Scan for the cell matching the given text and deliver its [X, Y] coordinate at center. 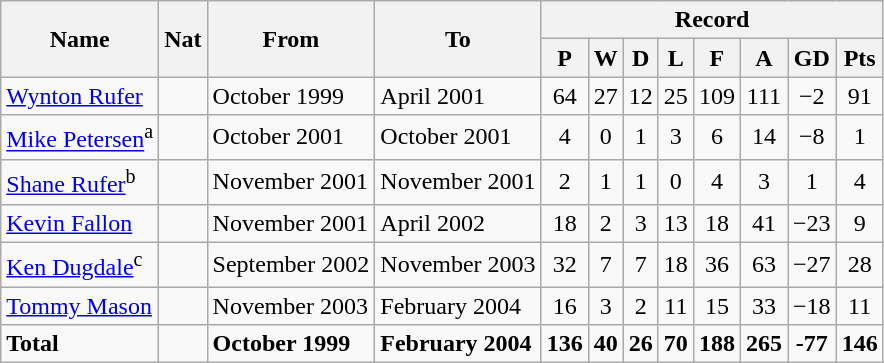
40 [606, 344]
109 [716, 96]
14 [764, 138]
6 [716, 138]
April 2001 [458, 96]
Ken Dugdalec [80, 264]
Pts [860, 58]
−23 [812, 223]
64 [564, 96]
L [676, 58]
F [716, 58]
Record [712, 20]
33 [764, 306]
91 [860, 96]
13 [676, 223]
9 [860, 223]
28 [860, 264]
W [606, 58]
15 [716, 306]
25 [676, 96]
−27 [812, 264]
16 [564, 306]
265 [764, 344]
136 [564, 344]
Wynton Rufer [80, 96]
32 [564, 264]
September 2002 [291, 264]
−8 [812, 138]
−18 [812, 306]
Nat [183, 39]
From [291, 39]
-77 [812, 344]
111 [764, 96]
27 [606, 96]
Total [80, 344]
To [458, 39]
D [640, 58]
A [764, 58]
41 [764, 223]
GD [812, 58]
63 [764, 264]
Name [80, 39]
−2 [812, 96]
188 [716, 344]
12 [640, 96]
70 [676, 344]
P [564, 58]
146 [860, 344]
Mike Petersena [80, 138]
Tommy Mason [80, 306]
26 [640, 344]
Kevin Fallon [80, 223]
36 [716, 264]
Shane Ruferb [80, 182]
April 2002 [458, 223]
